Provide the [X, Y] coordinate of the cell's center where the given text is located.  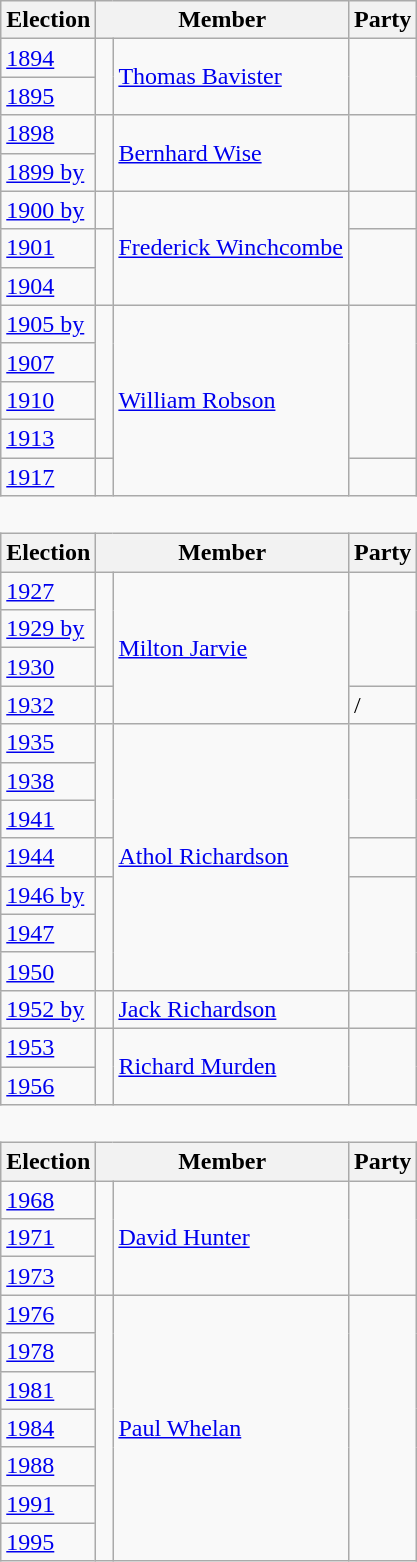
1944 [48, 857]
1978 [48, 1352]
1950 [48, 971]
1995 [48, 1542]
1898 [48, 134]
1907 [48, 362]
1904 [48, 286]
1952 by [48, 1009]
1947 [48, 933]
1941 [48, 819]
1976 [48, 1314]
1927 [48, 591]
1901 [48, 248]
Richard Murden [231, 1066]
1988 [48, 1466]
1895 [48, 96]
Paul Whelan [231, 1428]
1894 [48, 58]
1905 by [48, 324]
Milton Jarvie [231, 648]
1956 [48, 1085]
1991 [48, 1504]
1973 [48, 1276]
Jack Richardson [231, 1009]
1938 [48, 781]
1900 by [48, 210]
1935 [48, 743]
1971 [48, 1238]
1953 [48, 1047]
Athol Richardson [231, 857]
/ [382, 705]
1929 by [48, 629]
Frederick Winchcombe [231, 248]
1917 [48, 477]
1968 [48, 1200]
1910 [48, 400]
William Robson [231, 400]
1913 [48, 438]
1981 [48, 1390]
David Hunter [231, 1238]
1946 by [48, 895]
Thomas Bavister [231, 77]
Bernhard Wise [231, 153]
1932 [48, 705]
1984 [48, 1428]
1899 by [48, 172]
1930 [48, 667]
